Return the [x, y] coordinate for the center point of the cell that contains the specified text.  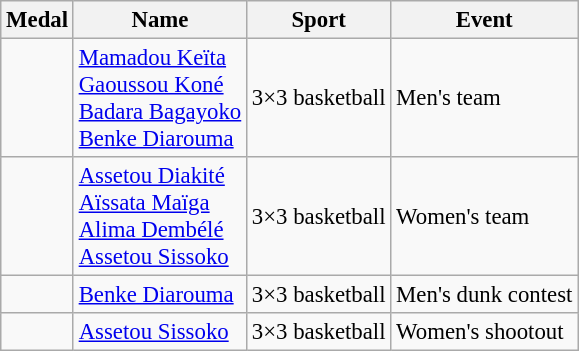
Medal [38, 20]
Men's dunk contest [484, 295]
Name [160, 20]
Benke Diarouma [160, 295]
Mamadou KeïtaGaoussou KonéBadara BagayokoBenke Diarouma [160, 98]
Assetou Sissoko [160, 332]
Women's team [484, 216]
Assetou DiakitéAïssata MaïgaAlima DembéléAssetou Sissoko [160, 216]
Men's team [484, 98]
Event [484, 20]
Women's shootout [484, 332]
Sport [319, 20]
